Pinpoint the cell where the given text exists, returning its (X, Y) midpoint coordinate. 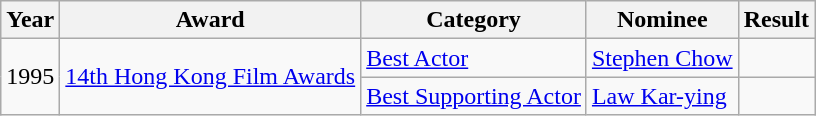
1995 (30, 77)
Nominee (662, 20)
Award (210, 20)
Law Kar-ying (662, 96)
Result (776, 20)
Best Supporting Actor (474, 96)
Year (30, 20)
14th Hong Kong Film Awards (210, 77)
Category (474, 20)
Best Actor (474, 58)
Stephen Chow (662, 58)
